Scan for the cell matching the given text and deliver its (X, Y) coordinate at center. 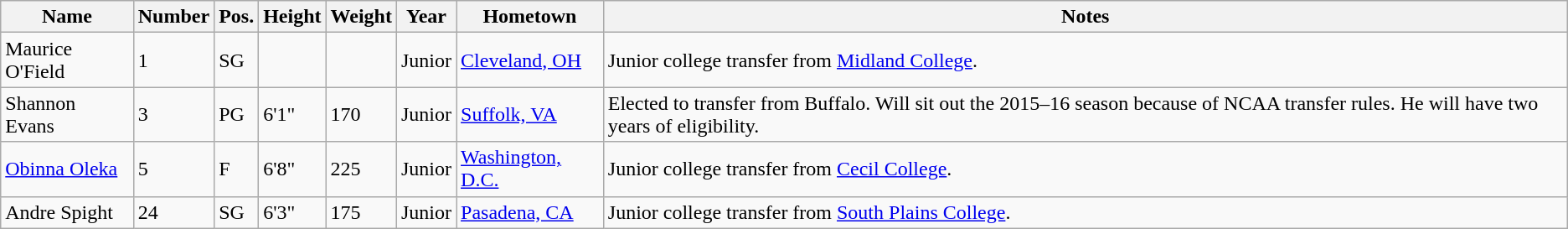
Suffolk, VA (530, 114)
Year (426, 17)
6'8" (292, 169)
Junior college transfer from Cecil College. (1086, 169)
24 (173, 212)
Elected to transfer from Buffalo. Will sit out the 2015–16 season because of NCAA transfer rules. He will have two years of eligibility. (1086, 114)
Cleveland, OH (530, 60)
Maurice O'Field (67, 60)
Hometown (530, 17)
Junior college transfer from South Plains College. (1086, 212)
170 (361, 114)
5 (173, 169)
Obinna Oleka (67, 169)
6'1" (292, 114)
Height (292, 17)
175 (361, 212)
3 (173, 114)
Pos. (236, 17)
Notes (1086, 17)
225 (361, 169)
Name (67, 17)
F (236, 169)
Junior college transfer from Midland College. (1086, 60)
Shannon Evans (67, 114)
Pasadena, CA (530, 212)
Weight (361, 17)
PG (236, 114)
1 (173, 60)
Washington, D.C. (530, 169)
Number (173, 17)
6'3" (292, 212)
Andre Spight (67, 212)
